Pinpoint the cell where the given text exists, returning its (x, y) midpoint coordinate. 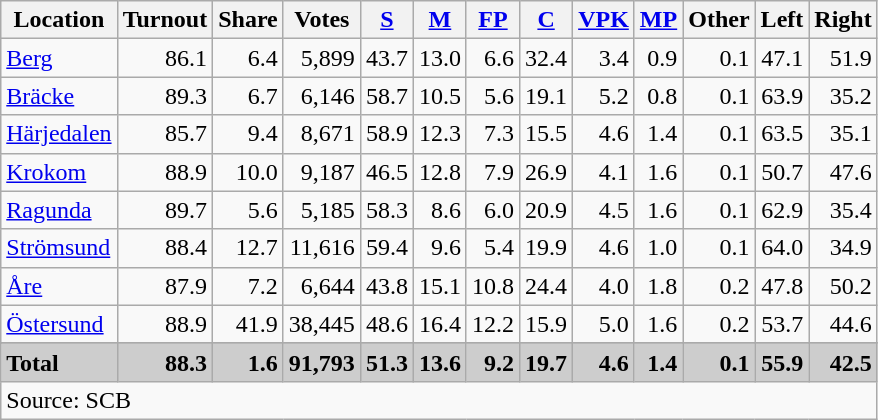
VPK (604, 20)
12.7 (248, 248)
20.9 (546, 210)
51.9 (843, 58)
Total (59, 362)
Turnout (165, 20)
58.9 (386, 134)
63.9 (782, 96)
89.7 (165, 210)
7.3 (492, 134)
3.4 (604, 58)
35.4 (843, 210)
86.1 (165, 58)
12.8 (440, 172)
4.1 (604, 172)
4.5 (604, 210)
13.6 (440, 362)
MP (658, 20)
88.4 (165, 248)
10.8 (492, 286)
43.7 (386, 58)
Location (59, 20)
64.0 (782, 248)
0.8 (658, 96)
5,899 (322, 58)
35.2 (843, 96)
63.5 (782, 134)
50.2 (843, 286)
M (440, 20)
87.9 (165, 286)
41.9 (248, 324)
16.4 (440, 324)
32.4 (546, 58)
7.9 (492, 172)
Berg (59, 58)
Other (719, 20)
Östersund (59, 324)
9.6 (440, 248)
48.6 (386, 324)
91,793 (322, 362)
58.7 (386, 96)
5,185 (322, 210)
10.5 (440, 96)
10.0 (248, 172)
55.9 (782, 362)
6.0 (492, 210)
Source: SCB (439, 400)
Votes (322, 20)
6,146 (322, 96)
C (546, 20)
4.0 (604, 286)
35.1 (843, 134)
Åre (59, 286)
11,616 (322, 248)
44.6 (843, 324)
6.4 (248, 58)
Ragunda (59, 210)
Härjedalen (59, 134)
FP (492, 20)
19.9 (546, 248)
13.0 (440, 58)
15.5 (546, 134)
89.3 (165, 96)
15.1 (440, 286)
38,445 (322, 324)
42.5 (843, 362)
53.7 (782, 324)
5.0 (604, 324)
5.4 (492, 248)
Share (248, 20)
58.3 (386, 210)
9.2 (492, 362)
26.9 (546, 172)
8,671 (322, 134)
50.7 (782, 172)
9.4 (248, 134)
0.9 (658, 58)
7.2 (248, 286)
Strömsund (59, 248)
12.3 (440, 134)
Bräcke (59, 96)
1.0 (658, 248)
34.9 (843, 248)
19.1 (546, 96)
59.4 (386, 248)
88.3 (165, 362)
15.9 (546, 324)
85.7 (165, 134)
46.5 (386, 172)
9,187 (322, 172)
6.6 (492, 58)
Right (843, 20)
6.7 (248, 96)
47.8 (782, 286)
8.6 (440, 210)
S (386, 20)
19.7 (546, 362)
Krokom (59, 172)
Left (782, 20)
47.6 (843, 172)
62.9 (782, 210)
43.8 (386, 286)
1.8 (658, 286)
51.3 (386, 362)
6,644 (322, 286)
24.4 (546, 286)
12.2 (492, 324)
47.1 (782, 58)
5.2 (604, 96)
